For the text-containing cell, return its midpoint in [x, y] coordinate format. 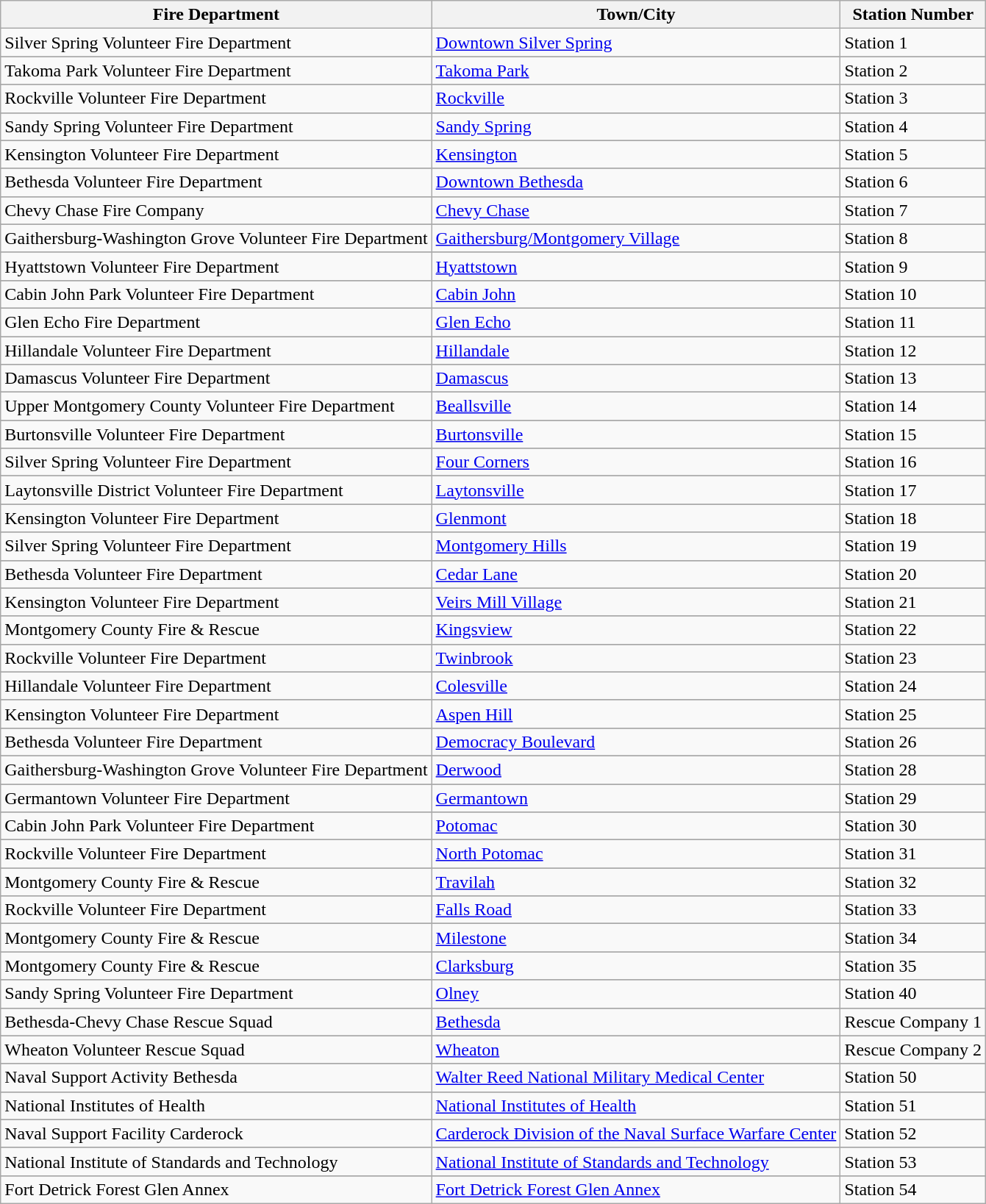
Naval Support Facility Carderock [216, 1133]
Glenmont [636, 518]
Station 10 [913, 294]
Walter Reed National Military Medical Center [636, 1078]
Milestone [636, 938]
Station 16 [913, 462]
Station 15 [913, 434]
Beallsville [636, 406]
Station 11 [913, 322]
Station 7 [913, 210]
Rockville [636, 98]
Chevy Chase Fire Company [216, 210]
Travilah [636, 882]
Station 6 [913, 182]
Chevy Chase [636, 210]
Town/City [636, 15]
Burtonsville [636, 434]
Germantown [636, 798]
Democracy Boulevard [636, 742]
Gaithersburg/Montgomery Village [636, 238]
Station 54 [913, 1189]
Bethesda-Chevy Chase Rescue Squad [216, 1022]
Fire Department [216, 15]
Clarksburg [636, 966]
Laytonsville [636, 490]
Germantown Volunteer Fire Department [216, 798]
Carderock Division of the Naval Surface Warfare Center [636, 1133]
Aspen Hill [636, 714]
Rescue Company 2 [913, 1050]
Station 12 [913, 351]
Takoma Park [636, 71]
Hillandale [636, 351]
Station 19 [913, 546]
Hyattstown [636, 266]
Station 51 [913, 1106]
Station 35 [913, 966]
Colesville [636, 686]
Potomac [636, 826]
Glen Echo [636, 322]
Sandy Spring [636, 126]
Kingsview [636, 630]
Station 52 [913, 1133]
Station 50 [913, 1078]
Cabin John [636, 294]
Station 40 [913, 994]
Station 1 [913, 43]
Damascus [636, 379]
Naval Support Activity Bethesda [216, 1078]
Station 20 [913, 574]
Kensington [636, 154]
Olney [636, 994]
Station 17 [913, 490]
Glen Echo Fire Department [216, 322]
Damascus Volunteer Fire Department [216, 379]
Station 23 [913, 658]
Derwood [636, 770]
Four Corners [636, 462]
Station 25 [913, 714]
Station 28 [913, 770]
Station 24 [913, 686]
Cedar Lane [636, 574]
Hyattstown Volunteer Fire Department [216, 266]
Wheaton [636, 1050]
Downtown Bethesda [636, 182]
Station 5 [913, 154]
Station 14 [913, 406]
Twinbrook [636, 658]
Wheaton Volunteer Rescue Squad [216, 1050]
Station 8 [913, 238]
Takoma Park Volunteer Fire Department [216, 71]
Station 18 [913, 518]
Station 34 [913, 938]
Station 33 [913, 910]
Bethesda [636, 1022]
Station 53 [913, 1161]
Station 13 [913, 379]
Station 3 [913, 98]
Burtonsville Volunteer Fire Department [216, 434]
Station 4 [913, 126]
Station 31 [913, 854]
Station 29 [913, 798]
Station 2 [913, 71]
Station 30 [913, 826]
Falls Road [636, 910]
Laytonsville District Volunteer Fire Department [216, 490]
North Potomac [636, 854]
Station 22 [913, 630]
Veirs Mill Village [636, 602]
Station Number [913, 15]
Montgomery Hills [636, 546]
Station 9 [913, 266]
Upper Montgomery County Volunteer Fire Department [216, 406]
Station 26 [913, 742]
Station 32 [913, 882]
Downtown Silver Spring [636, 43]
Station 21 [913, 602]
Rescue Company 1 [913, 1022]
